Locate the cell with the specified text and output its (x, y) center coordinate. 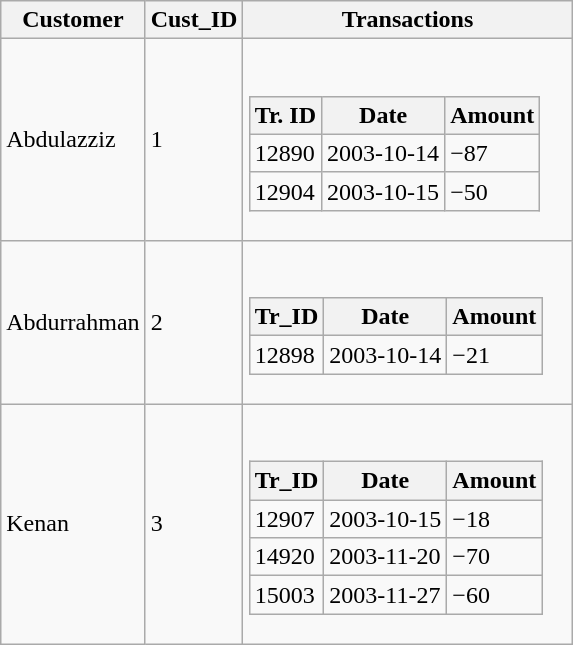
1 (194, 140)
Abdulazziz (73, 140)
Tr_ID Date Amount 12898 2003-10-14 −21 (408, 323)
Customer (73, 20)
Kenan (73, 524)
−70 (494, 557)
12907 (286, 519)
−18 (494, 519)
Abdurrahman (73, 323)
12898 (286, 355)
Tr. ID (285, 115)
Tr_ID Date Amount 12907 2003-10-15 −18 14920 2003-11-20 −70 15003 2003-11-27 −60 (408, 524)
15003 (286, 595)
Tr. ID Date Amount 12890 2003-10-14 −87 12904 2003-10-15 −50 (408, 140)
12890 (285, 153)
14920 (286, 557)
3 (194, 524)
2003-11-20 (386, 557)
Transactions (408, 20)
−60 (494, 595)
2003-11-27 (386, 595)
12904 (285, 191)
2 (194, 323)
−87 (492, 153)
Cust_ID (194, 20)
−21 (494, 355)
−50 (492, 191)
